Pinpoint the cell where the given text exists, returning its [x, y] midpoint coordinate. 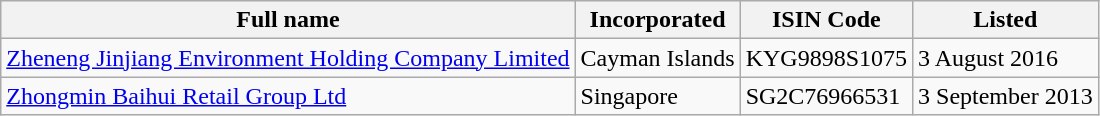
Full name [288, 20]
3 September 2013 [1006, 96]
Listed [1006, 20]
Zheneng Jinjiang Environment Holding Company Limited [288, 58]
KYG9898S1075 [826, 58]
Zhongmin Baihui Retail Group Ltd [288, 96]
Singapore [658, 96]
SG2C76966531 [826, 96]
ISIN Code [826, 20]
Cayman Islands [658, 58]
3 August 2016 [1006, 58]
Incorporated [658, 20]
